Pinpoint the cell where the given text exists, returning its (X, Y) midpoint coordinate. 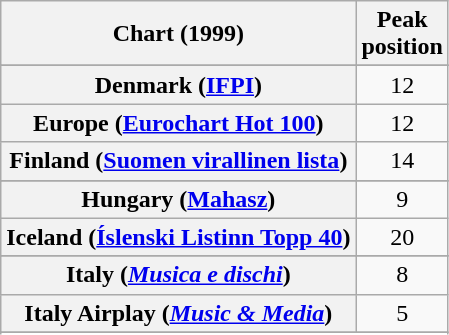
Finland (Suomen virallinen lista) (178, 161)
9 (402, 199)
Chart (1999) (178, 34)
Italy Airplay (Music & Media) (178, 313)
Italy (Musica e dischi) (178, 275)
5 (402, 313)
Peakposition (402, 34)
Iceland (Íslenski Listinn Topp 40) (178, 237)
Hungary (Mahasz) (178, 199)
8 (402, 275)
Denmark (IFPI) (178, 85)
20 (402, 237)
14 (402, 161)
Europe (Eurochart Hot 100) (178, 123)
